Provide the (x, y) coordinate of the cell's center where the given text is located.  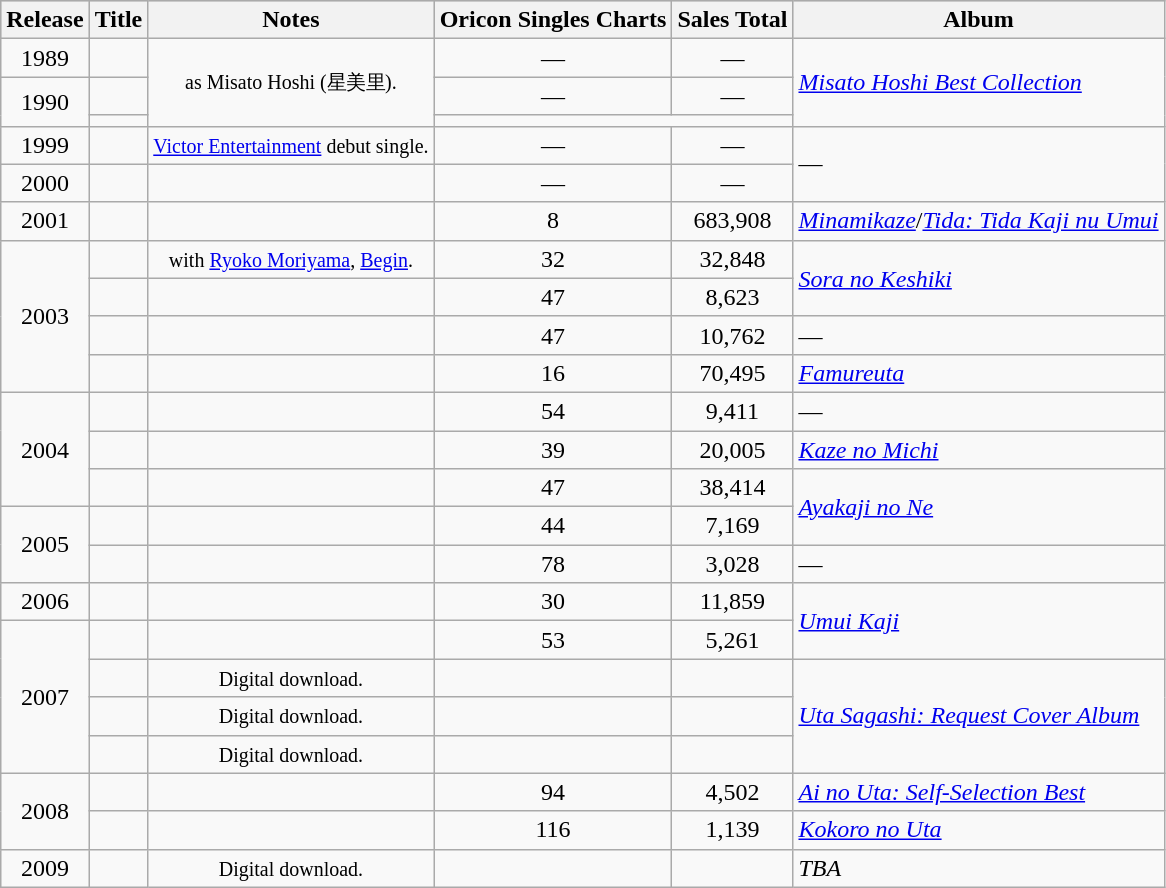
Oricon Singles Charts (553, 20)
2006 (45, 602)
TBA (978, 868)
1990 (45, 102)
Ayakaji no Ne (978, 507)
Umui Kaji (978, 621)
Victor Entertainment debut single. (291, 145)
Minamikaze/Tida: Tida Kaji nu Umui (978, 221)
32 (553, 259)
78 (553, 564)
2001 (45, 221)
1999 (45, 145)
53 (553, 640)
2005 (45, 545)
7,169 (732, 526)
2007 (45, 697)
8 (553, 221)
Sora no Keshiki (978, 278)
3,028 (732, 564)
Kokoro no Uta (978, 830)
2000 (45, 183)
32,848 (732, 259)
2008 (45, 811)
Ai no Uta: Self-Selection Best (978, 792)
1989 (45, 58)
as Misato Hoshi (星美里). (291, 82)
Famureuta (978, 373)
with Ryoko Moriyama, Begin. (291, 259)
38,414 (732, 488)
94 (553, 792)
10,762 (732, 335)
116 (553, 830)
5,261 (732, 640)
Title (118, 20)
Misato Hoshi Best Collection (978, 82)
Sales Total (732, 20)
54 (553, 411)
2003 (45, 316)
Release (45, 20)
1,139 (732, 830)
44 (553, 526)
16 (553, 373)
30 (553, 602)
4,502 (732, 792)
39 (553, 449)
Uta Sagashi: Request Cover Album (978, 716)
2009 (45, 868)
20,005 (732, 449)
8,623 (732, 297)
Album (978, 20)
70,495 (732, 373)
683,908 (732, 221)
2004 (45, 449)
9,411 (732, 411)
11,859 (732, 602)
Kaze no Michi (978, 449)
Notes (291, 20)
